Return (X, Y) of the center of cell containing provided text 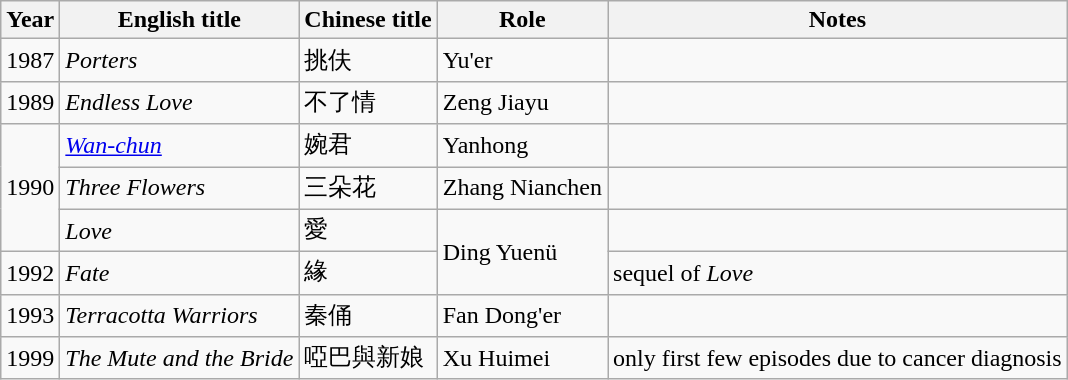
Xu Huimei (522, 358)
不了情 (368, 102)
Yu'er (522, 60)
Zhang Nianchen (522, 188)
Terracotta Warriors (180, 316)
1989 (30, 102)
Fan Dong'er (522, 316)
三朵花 (368, 188)
only first few episodes due to cancer diagnosis (838, 358)
Zeng Jiayu (522, 102)
婉君 (368, 146)
Chinese title (368, 20)
愛 (368, 230)
1993 (30, 316)
The Mute and the Bride (180, 358)
啞巴與新娘 (368, 358)
Endless Love (180, 102)
Three Flowers (180, 188)
秦俑 (368, 316)
緣 (368, 274)
1999 (30, 358)
Fate (180, 274)
1990 (30, 188)
English title (180, 20)
Yanhong (522, 146)
Year (30, 20)
Notes (838, 20)
1987 (30, 60)
挑伕 (368, 60)
Ding Yuenü (522, 252)
Love (180, 230)
Role (522, 20)
Wan-chun (180, 146)
1992 (30, 274)
Porters (180, 60)
sequel of Love (838, 274)
